Search for the cell housing the specified text and yield its [x, y] center coordinate. 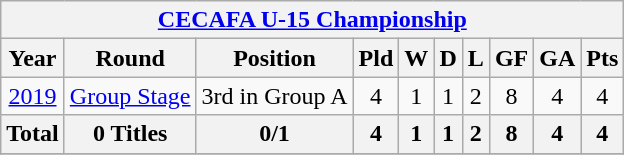
Total [33, 134]
Year [33, 58]
CECAFA U-15 Championship [312, 20]
GF [511, 58]
Round [130, 58]
2019 [33, 96]
Pts [602, 58]
W [416, 58]
Group Stage [130, 96]
GA [558, 58]
L [476, 58]
Position [274, 58]
D [448, 58]
0/1 [274, 134]
Pld [376, 58]
0 Titles [130, 134]
3rd in Group A [274, 96]
